Search for the cell housing the specified text and yield its [X, Y] center coordinate. 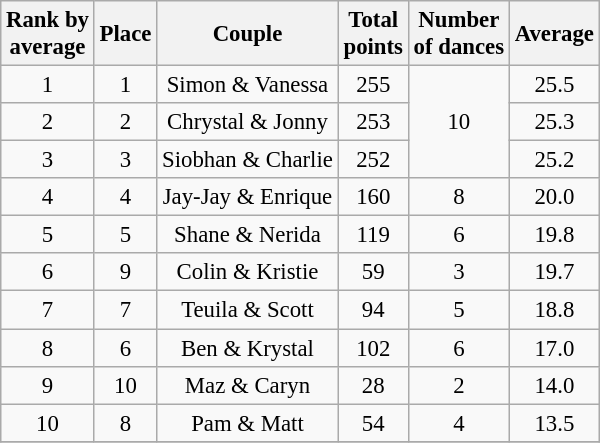
Pam & Matt [248, 423]
25.3 [554, 122]
94 [373, 310]
17.0 [554, 347]
54 [373, 423]
19.8 [554, 235]
Rank byaverage [48, 34]
Siobhan & Charlie [248, 160]
Couple [248, 34]
255 [373, 84]
25.2 [554, 160]
160 [373, 197]
Maz & Caryn [248, 385]
119 [373, 235]
Colin & Kristie [248, 272]
59 [373, 272]
Average [554, 34]
Place [125, 34]
25.5 [554, 84]
28 [373, 385]
Teuila & Scott [248, 310]
Simon & Vanessa [248, 84]
18.8 [554, 310]
Ben & Krystal [248, 347]
20.0 [554, 197]
Numberof dances [458, 34]
252 [373, 160]
14.0 [554, 385]
Jay-Jay & Enrique [248, 197]
102 [373, 347]
19.7 [554, 272]
13.5 [554, 423]
253 [373, 122]
Shane & Nerida [248, 235]
Chrystal & Jonny [248, 122]
Totalpoints [373, 34]
